Return the [x, y] coordinate for the center point of the cell that contains the specified text.  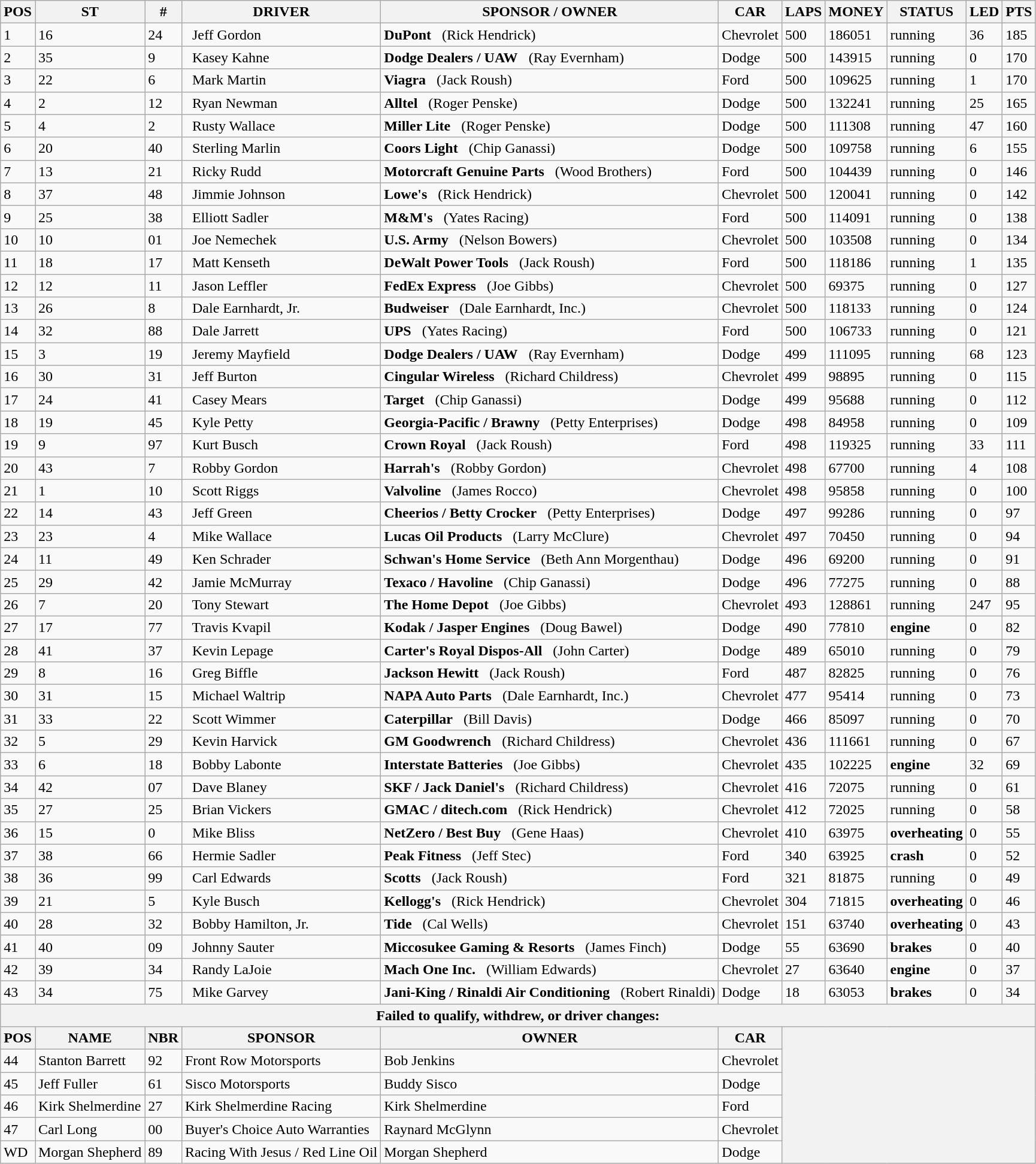
72075 [856, 787]
70450 [856, 536]
95414 [856, 696]
Schwan's Home Service (Beth Ann Morgenthau) [550, 559]
109758 [856, 149]
111308 [856, 126]
436 [804, 742]
Miller Lite (Roger Penske) [550, 126]
Jeff Gordon [281, 35]
Mach One Inc. (William Edwards) [550, 969]
NAPA Auto Parts (Dale Earnhardt, Inc.) [550, 696]
Jani-King / Rinaldi Air Conditioning (Robert Rinaldi) [550, 992]
Kodak / Jasper Engines (Doug Bawel) [550, 627]
Greg Biffle [281, 673]
106733 [856, 331]
108 [1019, 468]
489 [804, 650]
104439 [856, 171]
63740 [856, 924]
98895 [856, 377]
120041 [856, 194]
81875 [856, 878]
142 [1019, 194]
65010 [856, 650]
Motorcraft Genuine Parts (Wood Brothers) [550, 171]
NAME [90, 1038]
321 [804, 878]
Hermie Sadler [281, 855]
LAPS [804, 12]
DuPont (Rick Hendrick) [550, 35]
Target (Chip Ganassi) [550, 400]
Bobby Hamilton, Jr. [281, 924]
Viagra (Jack Roush) [550, 80]
Raynard McGlynn [550, 1129]
77810 [856, 627]
493 [804, 604]
73 [1019, 696]
134 [1019, 240]
69375 [856, 286]
Interstate Batteries (Joe Gibbs) [550, 764]
Brian Vickers [281, 810]
143915 [856, 58]
487 [804, 673]
OWNER [550, 1038]
67 [1019, 742]
FedEx Express (Joe Gibbs) [550, 286]
Buyer's Choice Auto Warranties [281, 1129]
SKF / Jack Daniel's (Richard Childress) [550, 787]
412 [804, 810]
89 [163, 1152]
77275 [856, 582]
304 [804, 901]
Rusty Wallace [281, 126]
128861 [856, 604]
340 [804, 855]
# [163, 12]
Harrah's (Robby Gordon) [550, 468]
Jamie McMurray [281, 582]
Carl Long [90, 1129]
102225 [856, 764]
UPS (Yates Racing) [550, 331]
123 [1019, 354]
crash [926, 855]
118186 [856, 262]
Lucas Oil Products (Larry McClure) [550, 536]
71815 [856, 901]
70 [1019, 719]
Scott Wimmer [281, 719]
58 [1019, 810]
Casey Mears [281, 400]
Crown Royal (Jack Roush) [550, 445]
Carl Edwards [281, 878]
Sisco Motorsports [281, 1084]
Jimmie Johnson [281, 194]
185 [1019, 35]
165 [1019, 103]
63053 [856, 992]
Cingular Wireless (Richard Childress) [550, 377]
Peak Fitness (Jeff Stec) [550, 855]
84958 [856, 422]
LED [984, 12]
Mike Wallace [281, 536]
111 [1019, 445]
Kyle Petty [281, 422]
DRIVER [281, 12]
132241 [856, 103]
07 [163, 787]
100 [1019, 491]
Matt Kenseth [281, 262]
118133 [856, 309]
ST [90, 12]
00 [163, 1129]
Tony Stewart [281, 604]
82825 [856, 673]
Failed to qualify, withdrew, or driver changes: [518, 1015]
Jason Leffler [281, 286]
99286 [856, 513]
Joe Nemechek [281, 240]
GM Goodwrench (Richard Childress) [550, 742]
09 [163, 947]
Miccosukee Gaming & Resorts (James Finch) [550, 947]
119325 [856, 445]
77 [163, 627]
Alltel (Roger Penske) [550, 103]
44 [18, 1061]
Jeff Burton [281, 377]
The Home Depot (Joe Gibbs) [550, 604]
Kevin Harvick [281, 742]
Dale Earnhardt, Jr. [281, 309]
Travis Kvapil [281, 627]
94 [1019, 536]
111661 [856, 742]
75 [163, 992]
Texaco / Havoline (Chip Ganassi) [550, 582]
121 [1019, 331]
Jeff Green [281, 513]
Coors Light (Chip Ganassi) [550, 149]
Buddy Sisco [550, 1084]
247 [984, 604]
Front Row Motorsports [281, 1061]
160 [1019, 126]
112 [1019, 400]
69 [1019, 764]
Scotts (Jack Roush) [550, 878]
Stanton Barrett [90, 1061]
Jackson Hewitt (Jack Roush) [550, 673]
Caterpillar (Bill Davis) [550, 719]
91 [1019, 559]
Kyle Busch [281, 901]
477 [804, 696]
PTS [1019, 12]
95858 [856, 491]
186051 [856, 35]
155 [1019, 149]
103508 [856, 240]
Jeff Fuller [90, 1084]
138 [1019, 217]
416 [804, 787]
Kasey Kahne [281, 58]
Georgia-Pacific / Brawny (Petty Enterprises) [550, 422]
Mike Garvey [281, 992]
111095 [856, 354]
Cheerios / Betty Crocker (Petty Enterprises) [550, 513]
410 [804, 833]
79 [1019, 650]
63925 [856, 855]
146 [1019, 171]
Ken Schrader [281, 559]
435 [804, 764]
NetZero / Best Buy (Gene Haas) [550, 833]
Michael Waltrip [281, 696]
124 [1019, 309]
92 [163, 1061]
MONEY [856, 12]
115 [1019, 377]
Bob Jenkins [550, 1061]
Budweiser (Dale Earnhardt, Inc.) [550, 309]
48 [163, 194]
STATUS [926, 12]
WD [18, 1152]
Ricky Rudd [281, 171]
466 [804, 719]
Kurt Busch [281, 445]
66 [163, 855]
GMAC / ditech.com (Rick Hendrick) [550, 810]
Ryan Newman [281, 103]
SPONSOR / OWNER [550, 12]
99 [163, 878]
Bobby Labonte [281, 764]
Racing With Jesus / Red Line Oil [281, 1152]
Kellogg's (Rick Hendrick) [550, 901]
63975 [856, 833]
490 [804, 627]
01 [163, 240]
135 [1019, 262]
127 [1019, 286]
67700 [856, 468]
Valvoline (James Rocco) [550, 491]
Elliott Sadler [281, 217]
109625 [856, 80]
Johnny Sauter [281, 947]
109 [1019, 422]
Kevin Lepage [281, 650]
95 [1019, 604]
Scott Riggs [281, 491]
Robby Gordon [281, 468]
NBR [163, 1038]
DeWalt Power Tools (Jack Roush) [550, 262]
72025 [856, 810]
SPONSOR [281, 1038]
52 [1019, 855]
Tide (Cal Wells) [550, 924]
Kirk Shelmerdine Racing [281, 1106]
151 [804, 924]
76 [1019, 673]
68 [984, 354]
Lowe's (Rick Hendrick) [550, 194]
Randy LaJoie [281, 969]
M&M's (Yates Racing) [550, 217]
114091 [856, 217]
69200 [856, 559]
U.S. Army (Nelson Bowers) [550, 240]
63640 [856, 969]
Sterling Marlin [281, 149]
82 [1019, 627]
Mark Martin [281, 80]
Dale Jarrett [281, 331]
Carter's Royal Dispos-All (John Carter) [550, 650]
95688 [856, 400]
Dave Blaney [281, 787]
Jeremy Mayfield [281, 354]
Mike Bliss [281, 833]
85097 [856, 719]
63690 [856, 947]
